Scan for the cell matching the given text and deliver its (x, y) coordinate at center. 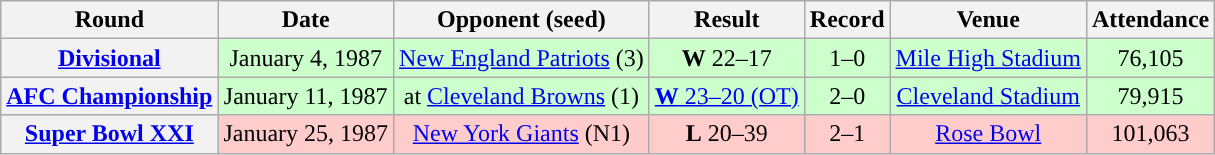
W 22–17 (726, 58)
Result (726, 20)
Round (110, 20)
January 4, 1987 (306, 58)
79,915 (1150, 96)
January 25, 1987 (306, 134)
Opponent (seed) (522, 20)
1–0 (847, 58)
Rose Bowl (988, 134)
at Cleveland Browns (1) (522, 96)
New England Patriots (3) (522, 58)
76,105 (1150, 58)
AFC Championship (110, 96)
Mile High Stadium (988, 58)
2–0 (847, 96)
Attendance (1150, 20)
101,063 (1150, 134)
Venue (988, 20)
January 11, 1987 (306, 96)
Super Bowl XXI (110, 134)
Cleveland Stadium (988, 96)
Record (847, 20)
L 20–39 (726, 134)
Date (306, 20)
2–1 (847, 134)
New York Giants (N1) (522, 134)
Divisional (110, 58)
W 23–20 (OT) (726, 96)
